Scan for the cell matching the given text and deliver its (x, y) coordinate at center. 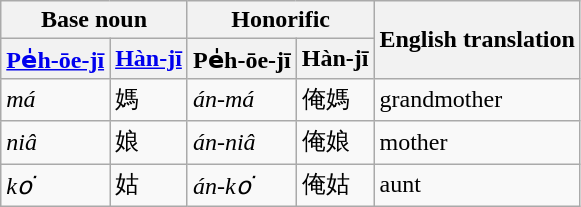
grandmother (477, 100)
English translation (477, 40)
ko͘ (56, 186)
Base noun (94, 20)
姑 (149, 186)
niâ (56, 142)
án-má (242, 100)
mother (477, 142)
媽 (149, 100)
án-niâ (242, 142)
俺媽 (335, 100)
俺姑 (335, 186)
俺娘 (335, 142)
娘 (149, 142)
án-ko͘ (242, 186)
Honorific (280, 20)
aunt (477, 186)
má (56, 100)
